Extract the (X, Y) coordinate from the center of the cell holding the provided text.  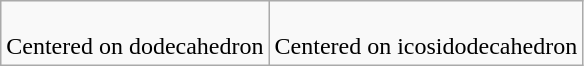
Centered on dodecahedron (135, 34)
Centered on icosidodecahedron (426, 34)
